Find where the given text appears and provide that cell's center as (X, Y) coordinate. 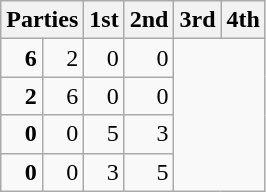
Parties (42, 20)
4th (243, 20)
3rd (198, 20)
1st (104, 20)
2nd (149, 20)
